Return (x, y) of the center of cell containing provided text 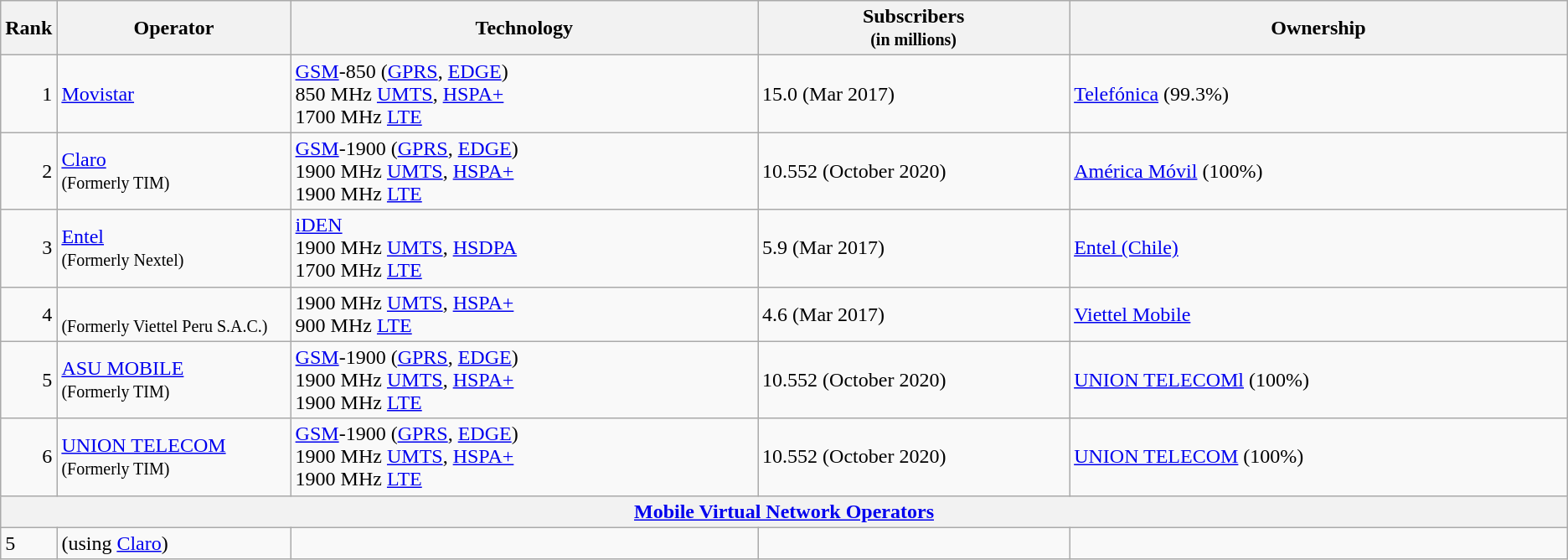
Viettel Mobile (1318, 314)
4.6 (Mar 2017) (914, 314)
2 (28, 171)
1900 MHz UMTS, HSPA+900 MHz LTE (524, 314)
Telefónica (99.3%) (1318, 94)
ASU MOBILE(Formerly TIM) (174, 380)
5.9 (Mar 2017) (914, 248)
Entel (Chile) (1318, 248)
América Móvil (100%) (1318, 171)
Entel(Formerly Nextel) (174, 248)
(using Claro) (174, 543)
15.0 (Mar 2017) (914, 94)
iDEN1900 MHz UMTS, HSDPA1700 MHz LTE (524, 248)
Mobile Virtual Network Operators (784, 511)
1 (28, 94)
UNION TELECOMl (100%) (1318, 380)
3 (28, 248)
(Formerly Viettel Peru S.A.C.) (174, 314)
Operator (174, 29)
UNION TELECOM (100%) (1318, 457)
Technology (524, 29)
Movistar (174, 94)
Rank (28, 29)
4 (28, 314)
Claro(Formerly TIM) (174, 171)
UNION TELECOM(Formerly TIM) (174, 457)
Subscribers(in millions) (914, 29)
GSM-850 (GPRS, EDGE)850 MHz UMTS, HSPA+1700 MHz LTE (524, 94)
Ownership (1318, 29)
6 (28, 457)
